Return the (x, y) coordinate for the center point of the cell that contains the specified text.  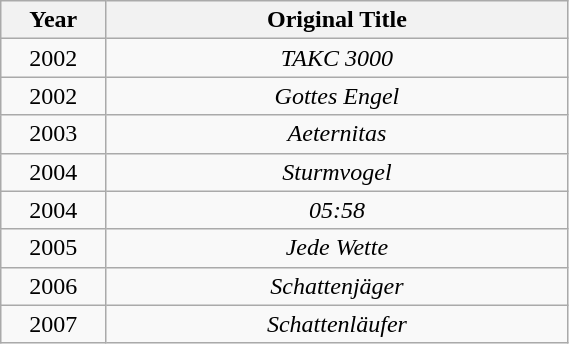
2003 (54, 134)
2006 (54, 286)
Original Title (337, 20)
TAKC 3000 (337, 58)
Jede Wette (337, 248)
Schattenläufer (337, 324)
Sturmvogel (337, 172)
05:58 (337, 210)
Year (54, 20)
2005 (54, 248)
2007 (54, 324)
Aeternitas (337, 134)
Gottes Engel (337, 96)
Schattenjäger (337, 286)
